From the cell containing the given text, extract its center point as [x, y] coordinate. 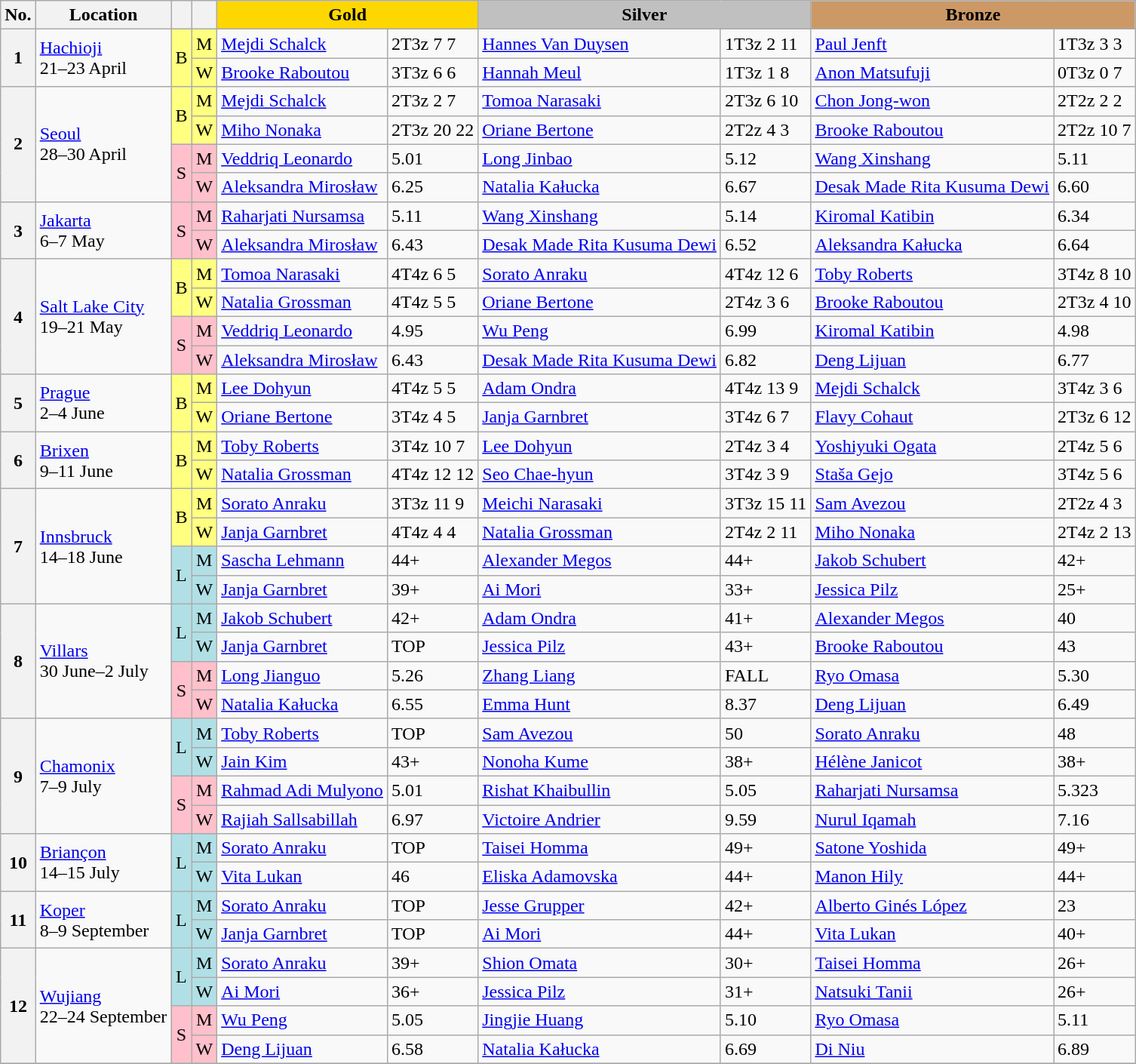
Paul Jenft [932, 44]
6.25 [432, 187]
41+ [765, 618]
1T3z 2 11 [765, 44]
50 [765, 733]
Anon Matsufuji [932, 72]
3T3z 11 9 [432, 503]
6.55 [432, 704]
Seoul28–30 April [103, 144]
Yoshiyuki Ogata [932, 446]
4T4z 4 4 [432, 532]
Briançon14–15 July [103, 863]
Natsuki Tanii [932, 992]
6.64 [1095, 244]
9.59 [765, 819]
4T4z 12 12 [432, 475]
Salt Lake City19–21 May [103, 316]
3T4z 10 7 [432, 446]
9 [18, 776]
3T4z 3 9 [765, 475]
Prague2–4 June [103, 403]
2T3z 20 22 [432, 130]
2T3z 2 7 [432, 101]
Koper8–9 September [103, 920]
40 [1095, 618]
6.34 [1095, 216]
Chon Jong-won [932, 101]
Satone Yoshida [932, 848]
Jakarta6–7 May [103, 230]
0T3z 0 7 [1095, 72]
2T4z 3 4 [765, 446]
46 [432, 877]
Rishat Khaibullin [600, 790]
8 [18, 661]
6.69 [765, 1049]
33+ [765, 589]
48 [1095, 733]
6.67 [765, 187]
Hélène Janicot [932, 761]
2 [18, 144]
Emma Hunt [600, 704]
36+ [432, 992]
3T3z 15 11 [765, 503]
12 [18, 1006]
3T4z 4 5 [432, 417]
6.82 [765, 360]
6.58 [432, 1049]
3T4z 8 10 [1095, 273]
4.95 [432, 331]
11 [18, 920]
FALL [765, 675]
5.10 [765, 1020]
Chamonix7–9 July [103, 776]
Sascha Lehmann [302, 561]
Flavy Cohaut [932, 417]
Silver [644, 15]
1T3z 3 3 [1095, 44]
5.323 [1095, 790]
4T4z 13 9 [765, 389]
5.12 [765, 158]
30+ [765, 963]
3T3z 6 6 [432, 72]
Innsbruck14–18 June [103, 546]
Di Niu [932, 1049]
4T4z 6 5 [432, 273]
Gold [348, 15]
6.52 [765, 244]
8.37 [765, 704]
Manon Hily [932, 877]
43 [1095, 647]
2T3z 6 10 [765, 101]
Long Jinbao [600, 158]
Long Jianguo [302, 675]
Hachioji21–23 April [103, 58]
Jain Kim [302, 761]
4 [18, 316]
Seo Chae-hyun [600, 475]
Villars30 June–2 July [103, 661]
7.16 [1095, 819]
Jesse Grupper [600, 906]
2T4z 3 6 [765, 302]
Jingjie Huang [600, 1020]
6 [18, 460]
25+ [1095, 589]
Bronze [973, 15]
Hannah Meul [600, 72]
2T4z 2 13 [1095, 532]
6.89 [1095, 1049]
Location [103, 15]
3 [18, 230]
23 [1095, 906]
No. [18, 15]
10 [18, 863]
6.99 [765, 331]
3T4z 3 6 [1095, 389]
3T4z 6 7 [765, 417]
6.97 [432, 819]
5.14 [765, 216]
2T4z 5 6 [1095, 446]
3T4z 5 6 [1095, 475]
Rahmad Adi Mulyono [302, 790]
31+ [765, 992]
5.26 [432, 675]
5 [18, 403]
2T3z 6 12 [1095, 417]
4T4z 12 6 [765, 273]
Zhang Liang [600, 675]
Brixen9–11 June [103, 460]
7 [18, 546]
2T2z 10 7 [1095, 130]
Meichi Narasaki [600, 503]
6.49 [1095, 704]
2T3z 4 10 [1095, 302]
5.30 [1095, 675]
Hannes Van Duysen [600, 44]
Staša Gejo [932, 475]
6.60 [1095, 187]
1 [18, 58]
1T3z 1 8 [765, 72]
Rajiah Sallsabillah [302, 819]
Victoire Andrier [600, 819]
2T3z 7 7 [432, 44]
Nurul Iqamah [932, 819]
6.77 [1095, 360]
40+ [1095, 934]
2T4z 2 11 [765, 532]
Aleksandra Kałucka [932, 244]
2T2z 2 2 [1095, 101]
Nonoha Kume [600, 761]
Shion Omata [600, 963]
Alberto Ginés López [932, 906]
Eliska Adamovska [600, 877]
Wujiang22–24 September [103, 1006]
4.98 [1095, 331]
